From the cell containing the given text, extract its center point as [X, Y] coordinate. 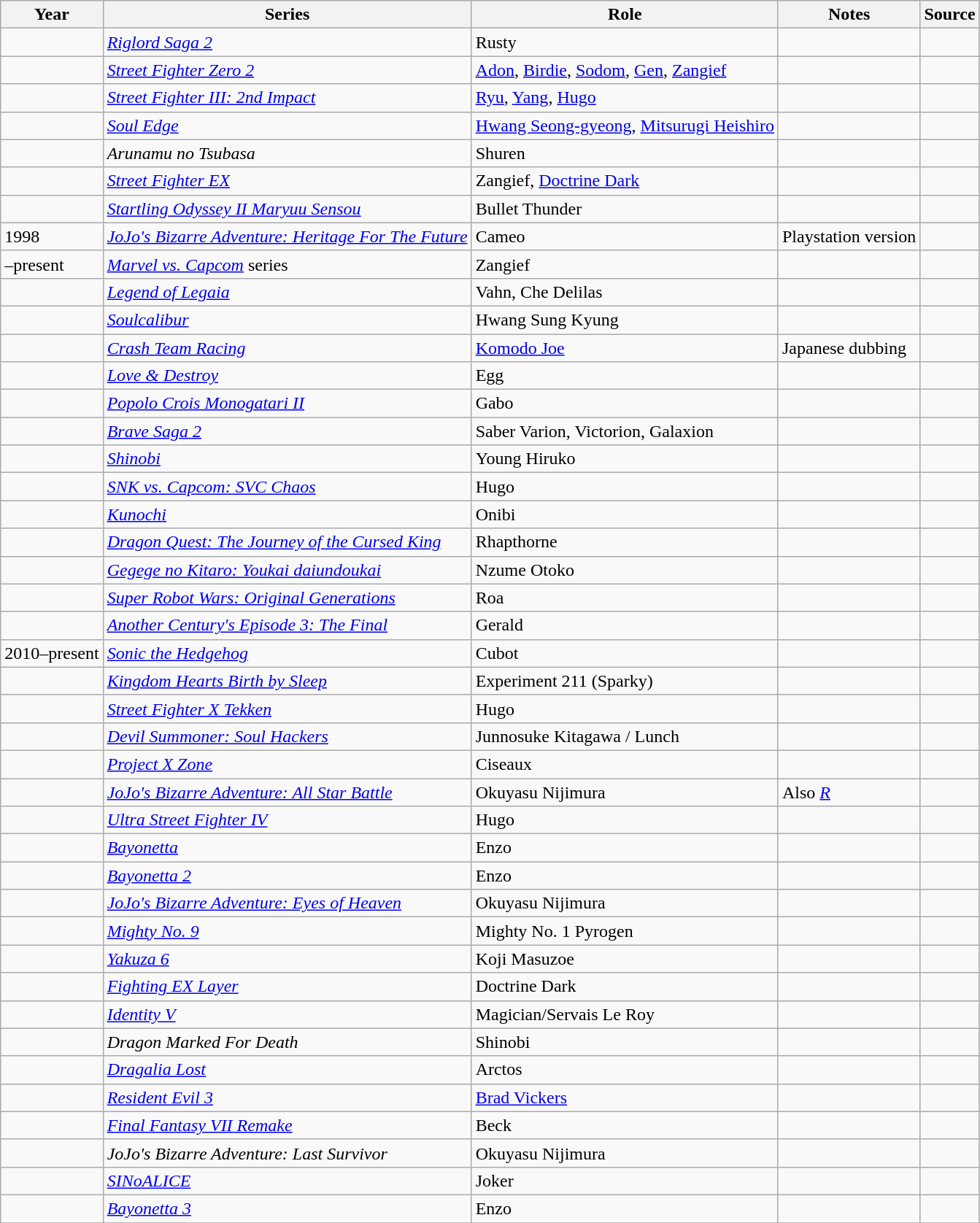
Role [625, 15]
SNK vs. Capcom: SVC Chaos [288, 487]
Brave Saga 2 [288, 431]
Nzume Otoko [625, 570]
Startling Odyssey II Maryuu Sensou [288, 209]
Street Fighter Zero 2 [288, 70]
Joker [625, 1181]
Soul Edge [288, 126]
SINoALICE [288, 1181]
Zangief [625, 264]
Ryu, Yang, Hugo [625, 98]
1998 [52, 236]
Bayonetta [288, 848]
Junnosuke Kitagawa / Lunch [625, 736]
Dragon Marked For Death [288, 1042]
Japanese dubbing [849, 348]
Devil Summoner: Soul Hackers [288, 736]
Soulcalibur [288, 320]
Ultra Street Fighter IV [288, 820]
JoJo's Bizarre Adventure: Heritage For The Future [288, 236]
Adon, Birdie, Sodom, Gen, Zangief [625, 70]
Roa [625, 598]
Gerald [625, 625]
Doctrine Dark [625, 987]
Kingdom Hearts Birth by Sleep [288, 681]
Gabo [625, 404]
Playstation version [849, 236]
Love & Destroy [288, 376]
Shuren [625, 153]
Resident Evil 3 [288, 1097]
Bayonetta 3 [288, 1208]
Popolo Crois Monogatari II [288, 404]
Mighty No. 9 [288, 931]
Brad Vickers [625, 1097]
Ciseaux [625, 764]
Arctos [625, 1070]
Notes [849, 15]
Yakuza 6 [288, 959]
Rhapthorne [625, 542]
Project X Zone [288, 764]
JoJo's Bizarre Adventure: All Star Battle [288, 792]
Bullet Thunder [625, 209]
Komodo Joe [625, 348]
Arunamu no Tsubasa [288, 153]
JoJo's Bizarre Adventure: Eyes of Heaven [288, 903]
Saber Varion, Victorion, Galaxion [625, 431]
2010–present [52, 653]
Another Century's Episode 3: The Final [288, 625]
Rusty [625, 42]
Street Fighter X Tekken [288, 709]
Cameo [625, 236]
Marvel vs. Capcom series [288, 264]
Series [288, 15]
Hwang Seong-gyeong, Mitsurugi Heishiro [625, 126]
Sonic the Hedgehog [288, 653]
Magician/Servais Le Roy [625, 1014]
–present [52, 264]
Street Fighter III: 2nd Impact [288, 98]
Source [950, 15]
Cubot [625, 653]
Young Hiruko [625, 459]
Year [52, 15]
Mighty No. 1 Pyrogen [625, 931]
Onibi [625, 514]
Identity V [288, 1014]
Riglord Saga 2 [288, 42]
Dragalia Lost [288, 1070]
Beck [625, 1125]
Legend of Legaia [288, 292]
Also R [849, 792]
Experiment 211 (Sparky) [625, 681]
Street Fighter EX [288, 181]
Super Robot Wars: Original Generations [288, 598]
Gegege no Kitaro: Youkai daiundoukai [288, 570]
Vahn, Che Delilas [625, 292]
Crash Team Racing [288, 348]
Fighting EX Layer [288, 987]
Hwang Sung Kyung [625, 320]
Egg [625, 376]
Zangief, Doctrine Dark [625, 181]
JoJo's Bizarre Adventure: Last Survivor [288, 1153]
Bayonetta 2 [288, 876]
Kunochi [288, 514]
Final Fantasy VII Remake [288, 1125]
Dragon Quest: The Journey of the Cursed King [288, 542]
Koji Masuzoe [625, 959]
